Provide the [X, Y] coordinate of the cell's center where the given text is located.  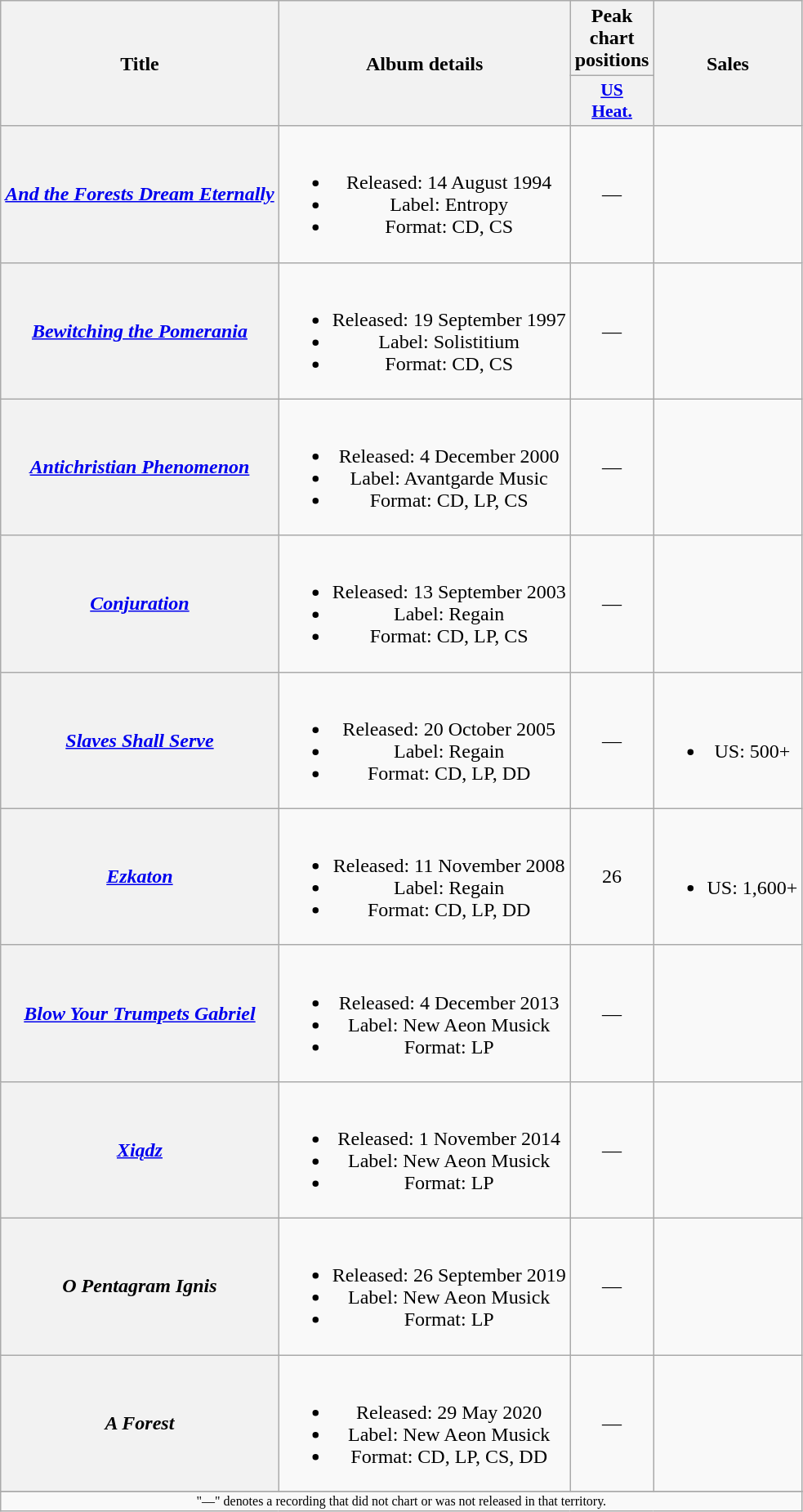
Released: 13 September 2003Label: RegainFormat: CD, LP, CS [425, 603]
Released: 26 September 2019Label: New Aeon MusickFormat: LP [425, 1286]
Released: 29 May 2020Label: New Aeon MusickFormat: CD, LP, CS, DD [425, 1424]
Sales [728, 64]
Released: 1 November 2014Label: New Aeon MusickFormat: LP [425, 1149]
Title [140, 64]
Antichristian Phenomenon [140, 467]
26 [612, 876]
Released: 11 November 2008Label: RegainFormat: CD, LP, DD [425, 876]
Bewitching the Pomerania [140, 330]
USHeat. [612, 101]
Conjuration [140, 603]
Xiądz [140, 1149]
Released: 4 December 2013Label: New Aeon MusickFormat: LP [425, 1013]
Released: 20 October 2005Label: RegainFormat: CD, LP, DD [425, 740]
"—" denotes a recording that did not chart or was not released in that territory. [402, 1501]
A Forest [140, 1424]
Blow Your Trumpets Gabriel [140, 1013]
US: 1,600+ [728, 876]
Slaves Shall Serve [140, 740]
And the Forests Dream Eternally [140, 195]
Ezkaton [140, 876]
Released: 14 August 1994Label: EntropyFormat: CD, CS [425, 195]
Released: 4 December 2000Label: Avantgarde MusicFormat: CD, LP, CS [425, 467]
Peak chart positions [612, 38]
US: 500+ [728, 740]
Album details [425, 64]
O Pentagram Ignis [140, 1286]
Released: 19 September 1997Label: SolistitiumFormat: CD, CS [425, 330]
